Output the (x, y) coordinate of the center of the cell containing the given text.  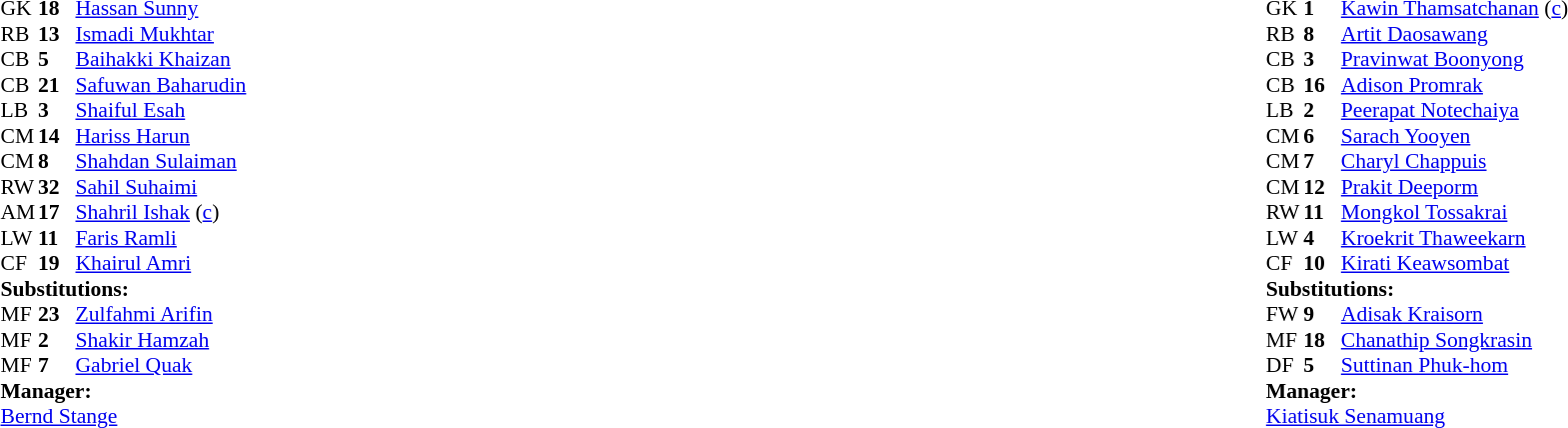
23 (57, 315)
Chanathip Songkrasin (1455, 340)
Gabriel Quak (162, 365)
16 (1322, 85)
4 (1322, 238)
32 (57, 187)
Hariss Harun (162, 136)
Baihakki Khaizan (162, 59)
FW (1285, 315)
14 (57, 136)
Safuwan Baharudin (162, 85)
Adison Promrak (1455, 85)
9 (1322, 315)
21 (57, 85)
Pravinwat Boonyong (1455, 59)
Prakit Deeporm (1455, 187)
19 (57, 263)
10 (1322, 263)
Shakir Hamzah (162, 340)
Suttinan Phuk-hom (1455, 365)
12 (1322, 187)
Charyl Chappuis (1455, 161)
Sahil Suhaimi (162, 187)
Kroekrit Thaweekarn (1455, 238)
Kirati Keawsombat (1455, 263)
18 (1322, 340)
Zulfahmi Arifin (162, 315)
Peerapat Notechaiya (1455, 111)
Adisak Kraisorn (1455, 315)
Shahdan Sulaiman (162, 161)
Shaiful Esah (162, 111)
Faris Ramli (162, 238)
Sarach Yooyen (1455, 136)
17 (57, 213)
AM (19, 213)
Khairul Amri (162, 263)
13 (57, 34)
Shahril Ishak (c) (162, 213)
Mongkol Tossakrai (1455, 213)
Ismadi Mukhtar (162, 34)
Artit Daosawang (1455, 34)
6 (1322, 136)
DF (1285, 365)
